From the cell containing the given text, extract its center point as [x, y] coordinate. 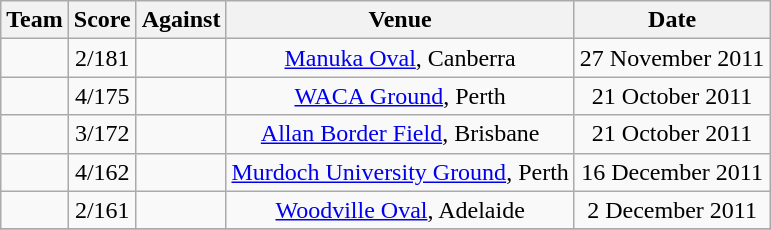
3/172 [102, 134]
Woodville Oval, Adelaide [400, 210]
4/162 [102, 172]
Team [35, 20]
Score [102, 20]
Murdoch University Ground, Perth [400, 172]
16 December 2011 [672, 172]
2/161 [102, 210]
WACA Ground, Perth [400, 96]
Venue [400, 20]
27 November 2011 [672, 58]
2 December 2011 [672, 210]
Manuka Oval, Canberra [400, 58]
Allan Border Field, Brisbane [400, 134]
Date [672, 20]
2/181 [102, 58]
4/175 [102, 96]
Against [181, 20]
